Provide the (X, Y) coordinate of the cell's center where the given text is located.  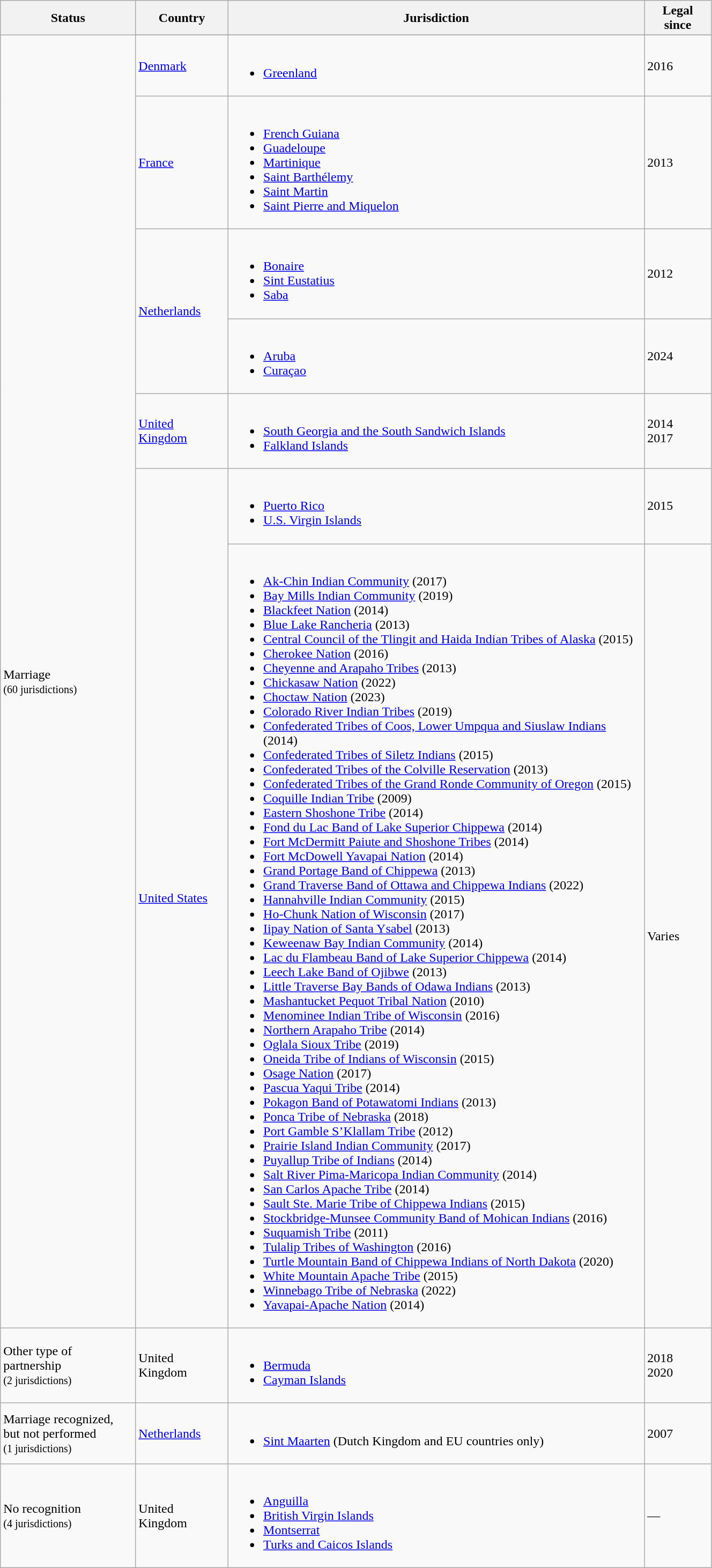
2007 (678, 1433)
No recognition(4 jurisdictions) (68, 1515)
Legal since (678, 18)
Other type of partnership(2 jurisdictions) (68, 1365)
2016 (678, 65)
South Georgia and the South Sandwich Islands Falkland Islands (436, 431)
Jurisdiction (436, 18)
Bonaire Sint Eustatius Saba (436, 273)
20182020 (678, 1365)
France (182, 162)
Bermuda Cayman Islands (436, 1365)
Anguilla British Virgin Islands Montserrat Turks and Caicos Islands (436, 1515)
Greenland (436, 65)
2013 (678, 162)
Sint Maarten (Dutch Kingdom and EU countries only) (436, 1433)
2015 (678, 506)
Marriage(60 jurisdictions) (68, 682)
Varies (678, 936)
— (678, 1515)
French Guiana Guadeloupe Martinique Saint Barthélemy Saint Martin Saint Pierre and Miquelon (436, 162)
20142017 (678, 431)
Aruba Curaçao (436, 356)
2024 (678, 356)
Marriage recognized, but not performed(1 jurisdictions) (68, 1433)
Puerto Rico U.S. Virgin Islands (436, 506)
United States (182, 898)
Country (182, 18)
Denmark (182, 65)
2012 (678, 273)
Status (68, 18)
